Output the (x, y) coordinate of the center of the cell containing the given text.  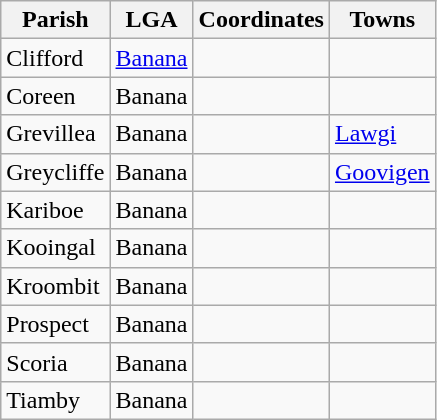
Clifford (56, 58)
Prospect (56, 324)
Coreen (56, 96)
Scoria (56, 362)
Tiamby (56, 400)
Parish (56, 20)
Coordinates (261, 20)
Kariboe (56, 210)
Lawgi (382, 134)
Kroombit (56, 286)
LGA (152, 20)
Goovigen (382, 172)
Towns (382, 20)
Greycliffe (56, 172)
Grevillea (56, 134)
Kooingal (56, 248)
